Detect which cell encompasses the target text, then output its (x, y) center coordinate. 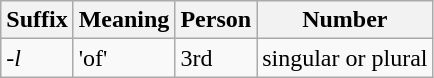
Number (345, 20)
'of' (124, 58)
Meaning (124, 20)
3rd (216, 58)
Suffix (37, 20)
-l (37, 58)
singular or plural (345, 58)
Person (216, 20)
